Scan for the cell matching the given text and deliver its (x, y) coordinate at center. 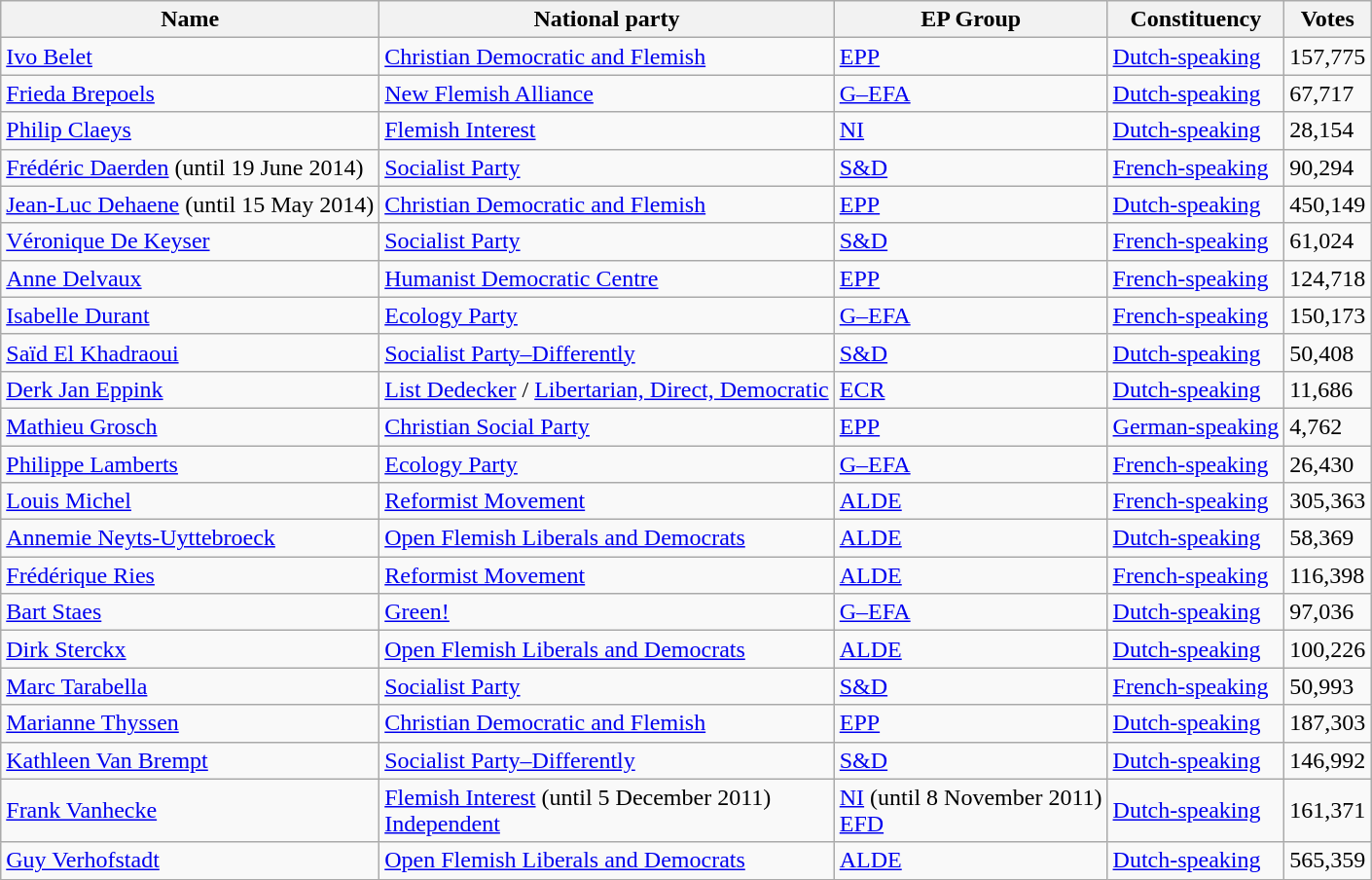
305,363 (1327, 501)
Marc Tarabella (191, 686)
67,717 (1327, 93)
Anne Delvaux (191, 278)
Name (191, 19)
National party (607, 19)
Saïd El Khadraoui (191, 352)
Annemie Neyts-Uyttebroeck (191, 538)
Bart Staes (191, 612)
Constituency (1196, 19)
ECR (971, 389)
Frédéric Daerden (until 19 June 2014) (191, 167)
157,775 (1327, 56)
Marianne Thyssen (191, 723)
Frieda Brepoels (191, 93)
Isabelle Durant (191, 315)
Philippe Lamberts (191, 464)
565,359 (1327, 861)
Louis Michel (191, 501)
Mathieu Grosch (191, 426)
26,430 (1327, 464)
450,149 (1327, 204)
124,718 (1327, 278)
Philip Claeys (191, 130)
11,686 (1327, 389)
EP Group (971, 19)
58,369 (1327, 538)
90,294 (1327, 167)
Frank Vanhecke (191, 810)
NI (971, 130)
New Flemish Alliance (607, 93)
Christian Social Party (607, 426)
NI (until 8 November 2011) EFD (971, 810)
List Dedecker / Libertarian, Direct, Democratic (607, 389)
146,992 (1327, 760)
116,398 (1327, 575)
Ivo Belet (191, 56)
4,762 (1327, 426)
German-speaking (1196, 426)
150,173 (1327, 315)
Flemish Interest (607, 130)
Dirk Sterckx (191, 649)
Votes (1327, 19)
61,024 (1327, 241)
Frédérique Ries (191, 575)
50,993 (1327, 686)
97,036 (1327, 612)
161,371 (1327, 810)
Kathleen Van Brempt (191, 760)
Guy Verhofstadt (191, 861)
Véronique De Keyser (191, 241)
Jean-Luc Dehaene (until 15 May 2014) (191, 204)
Green! (607, 612)
100,226 (1327, 649)
Flemish Interest (until 5 December 2011) Independent (607, 810)
Humanist Democratic Centre (607, 278)
187,303 (1327, 723)
50,408 (1327, 352)
Derk Jan Eppink (191, 389)
28,154 (1327, 130)
